Capture the cell that displays the provided text and extract its (X, Y) central coordinate. 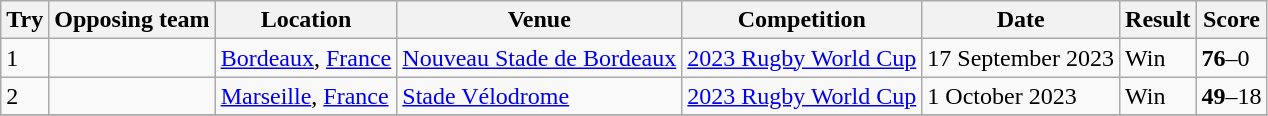
Bordeaux, France (306, 58)
Venue (540, 20)
Nouveau Stade de Bordeaux (540, 58)
Stade Vélodrome (540, 96)
Location (306, 20)
Result (1158, 20)
Marseille, France (306, 96)
Opposing team (132, 20)
1 October 2023 (1021, 96)
2 (25, 96)
Date (1021, 20)
Try (25, 20)
49–18 (1232, 96)
17 September 2023 (1021, 58)
Competition (802, 20)
76–0 (1232, 58)
Score (1232, 20)
1 (25, 58)
